Return the [x, y] coordinate for the center point of the cell that contains the specified text.  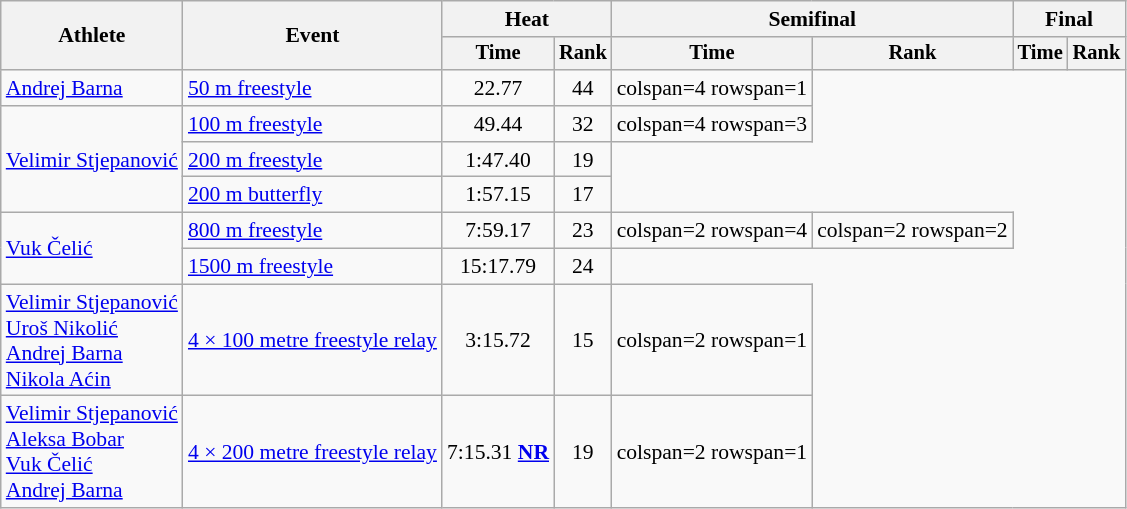
Velimir StjepanovićUroš NikolićAndrej BarnaNikola Aćin [92, 340]
Andrej Barna [92, 88]
colspan=4 rowspan=1 [712, 88]
Event [312, 36]
1:47.40 [498, 160]
32 [583, 124]
Velimir Stjepanović [92, 160]
4 × 200 metre freestyle relay [312, 452]
3:15.72 [498, 340]
17 [583, 195]
4 × 100 metre freestyle relay [312, 340]
49.44 [498, 124]
44 [583, 88]
Final [1069, 19]
Athlete [92, 36]
colspan=2 rowspan=2 [912, 231]
22.77 [498, 88]
800 m freestyle [312, 231]
1500 m freestyle [312, 267]
24 [583, 267]
23 [583, 231]
15 [583, 340]
100 m freestyle [312, 124]
7:15.31 NR [498, 452]
Vuk Čelić [92, 248]
7:59.17 [498, 231]
Heat [527, 19]
1:57.15 [498, 195]
Velimir StjepanovićAleksa BobarVuk ČelićAndrej Barna [92, 452]
50 m freestyle [312, 88]
15:17.79 [498, 267]
Semifinal [812, 19]
200 m freestyle [312, 160]
200 m butterfly [312, 195]
colspan=4 rowspan=3 [712, 124]
colspan=2 rowspan=4 [712, 231]
